Determine the [X, Y] coordinate at the center of the cell enclosing the given text.  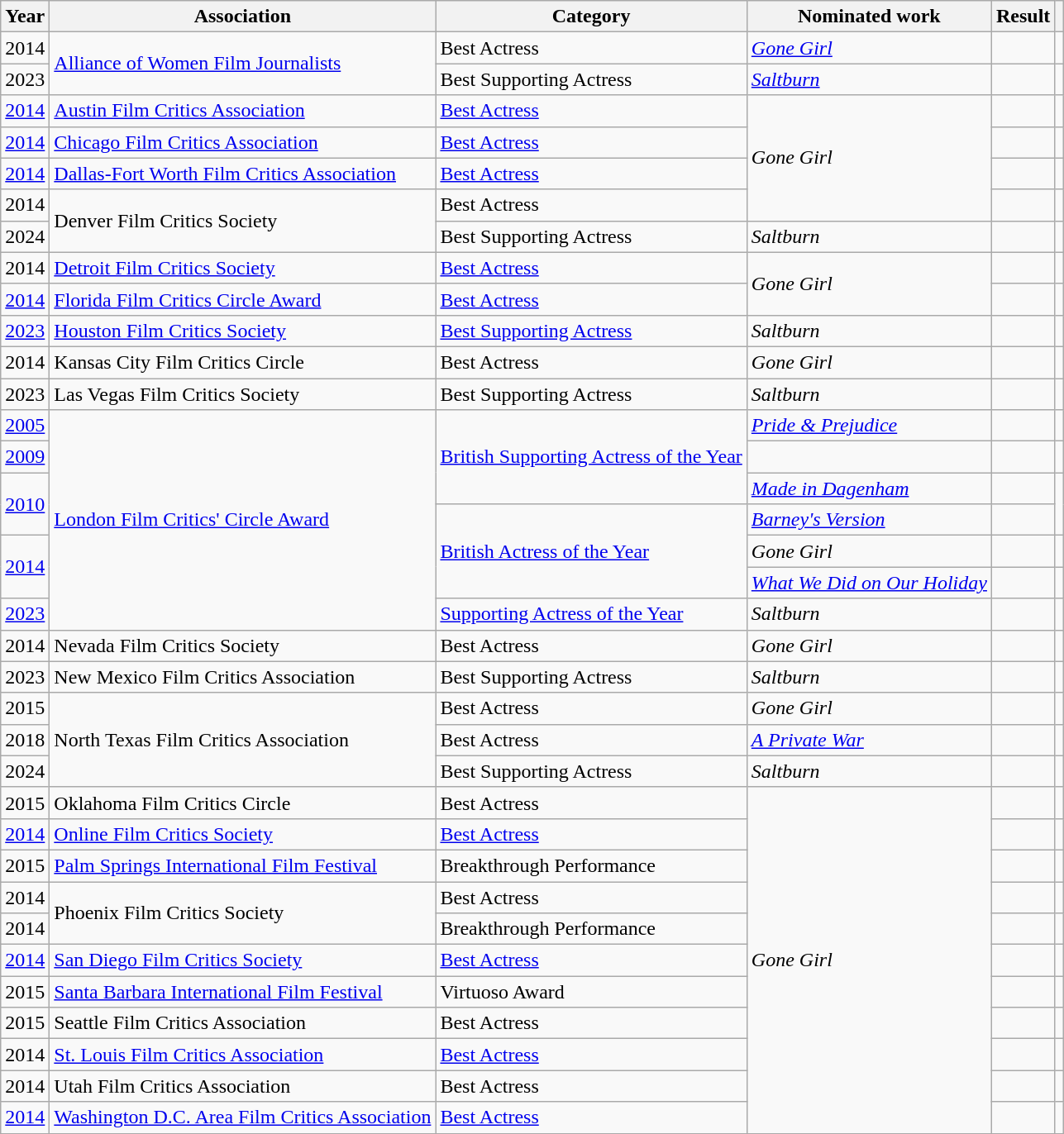
Nominated work [869, 17]
Category [591, 17]
Denver Film Critics Society [243, 221]
Dallas-Fort Worth Film Critics Association [243, 174]
Austin Film Critics Association [243, 111]
British Actress of the Year [591, 551]
Association [243, 17]
Virtuoso Award [591, 992]
Washington D.C. Area Film Critics Association [243, 1117]
British Supporting Actress of the Year [591, 457]
Palm Springs International Film Festival [243, 865]
London Film Critics' Circle Award [243, 520]
Kansas City Film Critics Circle [243, 362]
2009 [25, 457]
San Diego Film Critics Society [243, 960]
2005 [25, 426]
Nevada Film Critics Society [243, 646]
Made in Dagenham [869, 488]
Las Vegas Film Critics Society [243, 394]
Barney's Version [869, 520]
Seattle Film Critics Association [243, 1023]
Year [25, 17]
What We Did on Our Holiday [869, 583]
Online Film Critics Society [243, 834]
Utah Film Critics Association [243, 1086]
Result [1023, 17]
Houston Film Critics Society [243, 331]
North Texas Film Critics Association [243, 740]
Phoenix Film Critics Society [243, 912]
St. Louis Film Critics Association [243, 1055]
New Mexico Film Critics Association [243, 677]
Florida Film Critics Circle Award [243, 299]
Chicago Film Critics Association [243, 142]
2010 [25, 504]
Detroit Film Critics Society [243, 268]
Santa Barbara International Film Festival [243, 992]
Oklahoma Film Critics Circle [243, 803]
2018 [25, 740]
Alliance of Women Film Journalists [243, 64]
A Private War [869, 740]
Supporting Actress of the Year [591, 614]
Pride & Prejudice [869, 426]
